Return (X, Y) of the center of cell containing provided text 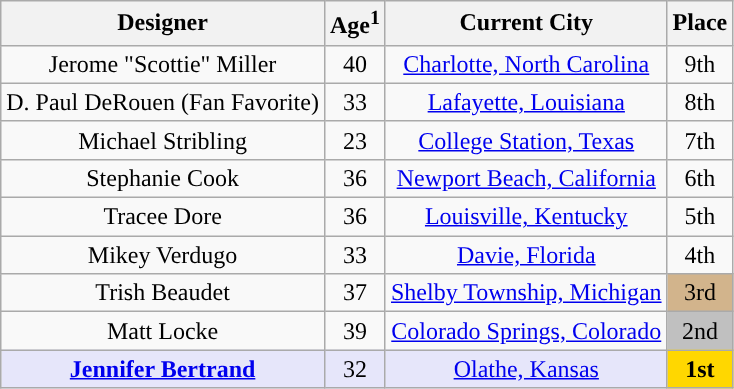
39 (354, 331)
4th (700, 255)
D. Paul DeRouen (Fan Favorite) (163, 102)
Jerome "Scottie" Miller (163, 64)
Tracee Dore (163, 217)
Shelby Township, Michigan (526, 293)
23 (354, 140)
32 (354, 369)
9th (700, 64)
1st (700, 369)
Davie, Florida (526, 255)
7th (700, 140)
Place (700, 24)
Newport Beach, California (526, 178)
Jennifer Bertrand (163, 369)
Designer (163, 24)
3rd (700, 293)
Age1 (354, 24)
40 (354, 64)
6th (700, 178)
Colorado Springs, Colorado (526, 331)
Charlotte, North Carolina (526, 64)
5th (700, 217)
Lafayette, Louisiana (526, 102)
Olathe, Kansas (526, 369)
8th (700, 102)
2nd (700, 331)
Stephanie Cook (163, 178)
Trish Beaudet (163, 293)
37 (354, 293)
Mikey Verdugo (163, 255)
Matt Locke (163, 331)
Michael Stribling (163, 140)
Current City (526, 24)
Louisville, Kentucky (526, 217)
College Station, Texas (526, 140)
